Locate the cell with the specified text and output its [x, y] center coordinate. 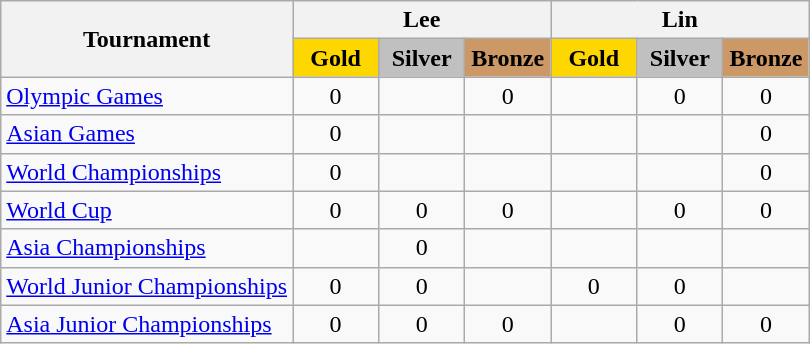
Olympic Games [147, 96]
Asia Junior Championships [147, 324]
Asian Games [147, 134]
Lin [680, 20]
Asia Championships [147, 248]
World Championships [147, 172]
Tournament [147, 39]
World Cup [147, 210]
World Junior Championships [147, 286]
Lee [422, 20]
